From the cell containing the given text, extract its center point as [x, y] coordinate. 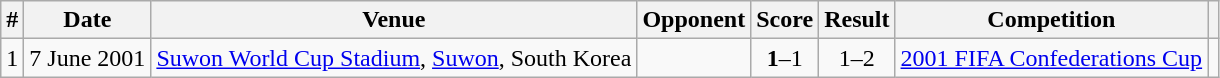
# [12, 20]
1 [12, 58]
1–2 [857, 58]
Score [785, 20]
2001 FIFA Confederations Cup [1052, 58]
Opponent [694, 20]
Suwon World Cup Stadium, Suwon, South Korea [394, 58]
7 June 2001 [88, 58]
Venue [394, 20]
Competition [1052, 20]
Result [857, 20]
1–1 [785, 58]
Date [88, 20]
